Return [x, y] of the center of cell containing provided text 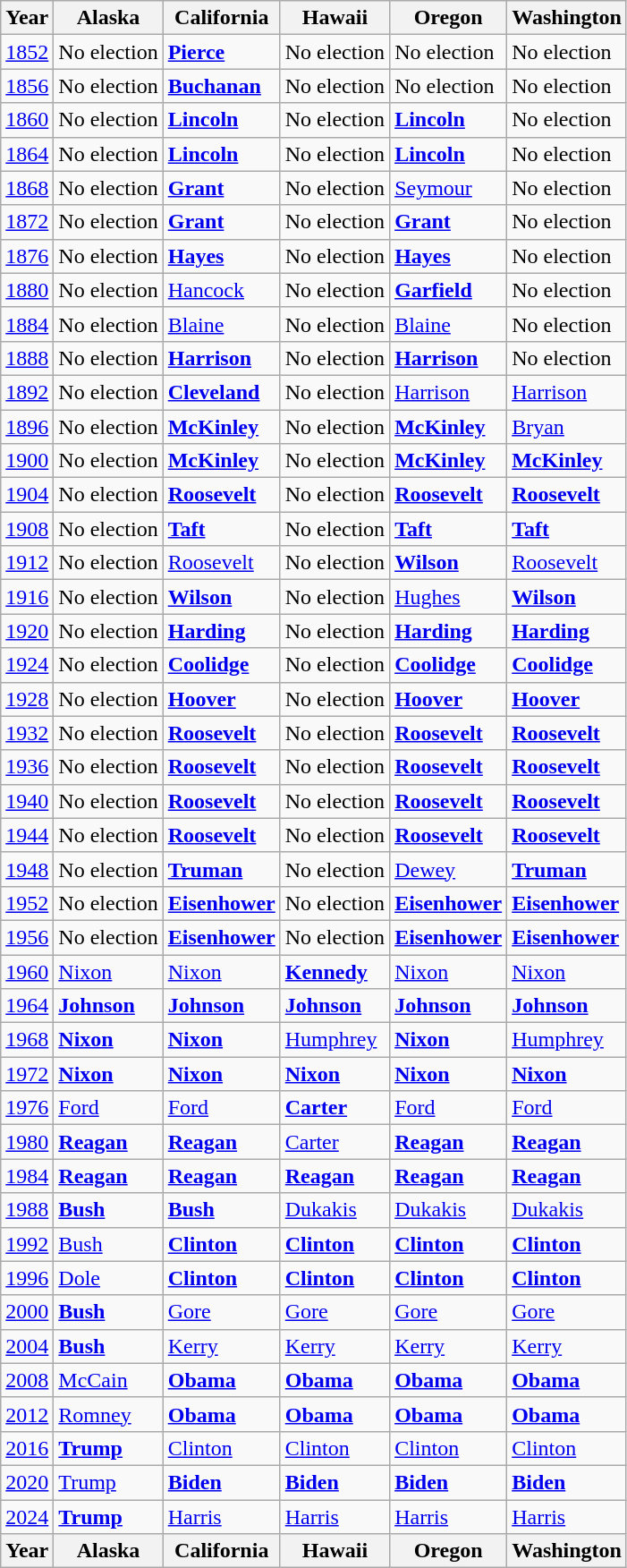
1900 [27, 461]
1928 [27, 699]
Pierce [222, 52]
1984 [27, 1176]
1964 [27, 1006]
Hancock [222, 290]
1920 [27, 631]
1996 [27, 1278]
2004 [27, 1346]
1872 [27, 222]
1860 [27, 120]
1944 [27, 835]
Bryan [567, 427]
1908 [27, 529]
Hughes [449, 597]
1976 [27, 1108]
Garfield [449, 290]
1864 [27, 154]
1992 [27, 1244]
2008 [27, 1380]
1896 [27, 427]
2024 [27, 1517]
1912 [27, 563]
1876 [27, 256]
2012 [27, 1414]
2020 [27, 1482]
1988 [27, 1210]
1948 [27, 869]
1972 [27, 1074]
Dewey [449, 869]
1956 [27, 937]
2016 [27, 1448]
2000 [27, 1312]
1888 [27, 358]
1968 [27, 1040]
Seymour [449, 188]
1980 [27, 1142]
1884 [27, 324]
1856 [27, 86]
Cleveland [222, 392]
McCain [108, 1380]
1960 [27, 971]
1868 [27, 188]
Dole [108, 1278]
1880 [27, 290]
1924 [27, 665]
1932 [27, 733]
Buchanan [222, 86]
1892 [27, 392]
1916 [27, 597]
1852 [27, 52]
Romney [108, 1414]
Kennedy [335, 971]
1952 [27, 903]
1940 [27, 801]
1904 [27, 495]
1936 [27, 767]
